Return (X, Y) of the center of cell containing provided text 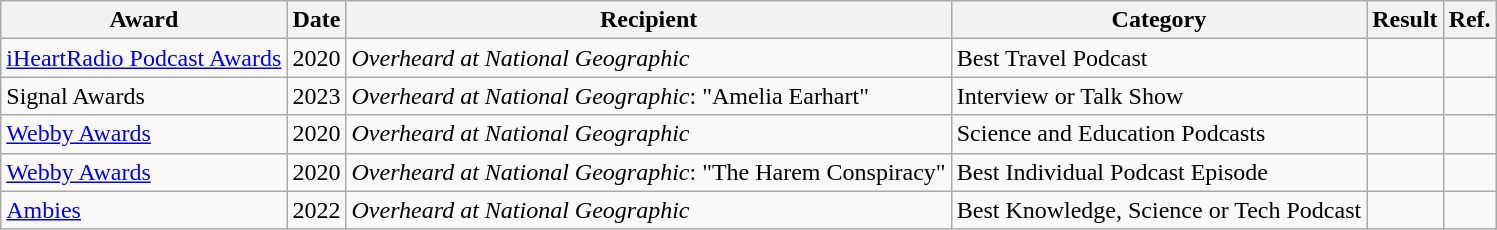
Overheard at National Geographic: "The Harem Conspiracy" (648, 172)
Date (316, 20)
Interview or Talk Show (1159, 96)
Ref. (1470, 20)
2022 (316, 210)
Ambies (144, 210)
2023 (316, 96)
Category (1159, 20)
Award (144, 20)
Result (1405, 20)
Best Individual Podcast Episode (1159, 172)
Science and Education Podcasts (1159, 134)
Overheard at National Geographic: "Amelia Earhart" (648, 96)
Recipient (648, 20)
Best Travel Podcast (1159, 58)
Signal Awards (144, 96)
Best Knowledge, Science or Tech Podcast (1159, 210)
iHeartRadio Podcast Awards (144, 58)
